For the text-containing cell, return its midpoint in [X, Y] coordinate format. 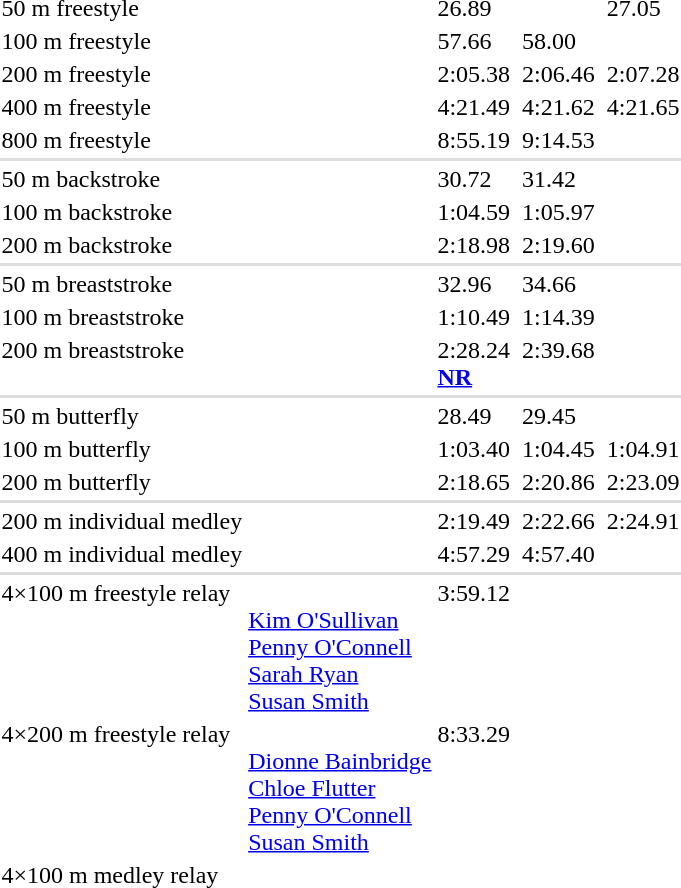
30.72 [474, 179]
28.49 [474, 416]
4:21.62 [559, 107]
1:14.39 [559, 317]
200 m backstroke [122, 245]
2:20.86 [559, 482]
1:03.40 [474, 449]
2:24.91 [643, 521]
200 m freestyle [122, 74]
Kim O'SullivanPenny O'ConnellSarah RyanSusan Smith [340, 647]
2:06.46 [559, 74]
4:21.49 [474, 107]
31.42 [559, 179]
800 m freestyle [122, 140]
400 m freestyle [122, 107]
1:10.49 [474, 317]
100 m freestyle [122, 41]
34.66 [559, 284]
3:59.12 [474, 647]
4×200 m freestyle relay [122, 788]
2:19.60 [559, 245]
2:07.28 [643, 74]
1:04.59 [474, 212]
58.00 [559, 41]
1:04.45 [559, 449]
8:33.29 [474, 788]
2:39.68 [559, 364]
2:18.65 [474, 482]
2:19.49 [474, 521]
200 m butterfly [122, 482]
2:23.09 [643, 482]
400 m individual medley [122, 554]
1:05.97 [559, 212]
4:57.40 [559, 554]
29.45 [559, 416]
4×100 m freestyle relay [122, 647]
50 m butterfly [122, 416]
2:28.24 NR [474, 364]
200 m breaststroke [122, 364]
32.96 [474, 284]
8:55.19 [474, 140]
2:22.66 [559, 521]
9:14.53 [559, 140]
100 m backstroke [122, 212]
1:04.91 [643, 449]
4:57.29 [474, 554]
4:21.65 [643, 107]
100 m breaststroke [122, 317]
2:05.38 [474, 74]
100 m butterfly [122, 449]
50 m backstroke [122, 179]
200 m individual medley [122, 521]
Dionne BainbridgeChloe FlutterPenny O'ConnellSusan Smith [340, 788]
57.66 [474, 41]
50 m breaststroke [122, 284]
2:18.98 [474, 245]
